Scan for the cell matching the given text and deliver its [x, y] coordinate at center. 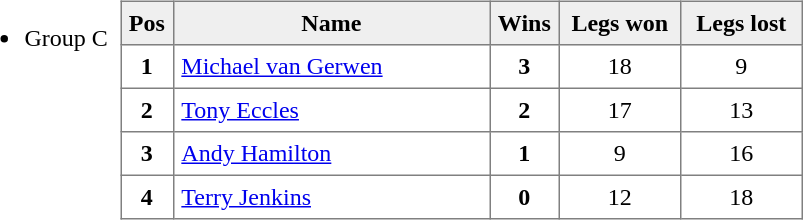
Andy Hamilton [331, 154]
Name [331, 23]
17 [620, 110]
13 [742, 110]
Legs lost [742, 23]
0 [524, 197]
16 [742, 154]
4 [147, 197]
12 [620, 197]
Tony Eccles [331, 110]
Terry Jenkins [331, 197]
Michael van Gerwen [331, 67]
Wins [524, 23]
Legs won [620, 23]
Pos [147, 23]
